For the text-containing cell, return its midpoint in [X, Y] coordinate format. 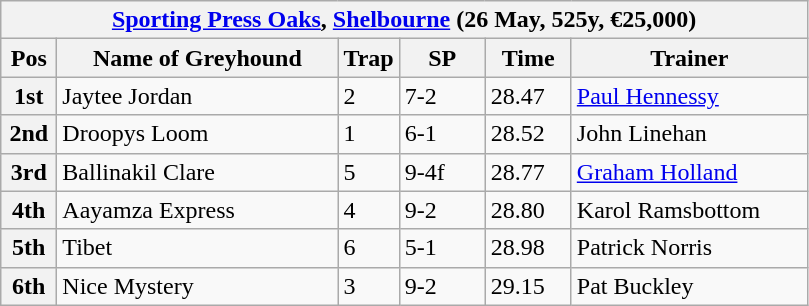
Sporting Press Oaks, Shelbourne (26 May, 525y, €25,000) [404, 20]
Trainer [689, 58]
Paul Hennessy [689, 96]
28.52 [528, 134]
4 [368, 210]
7-2 [442, 96]
Nice Mystery [198, 286]
John Linehan [689, 134]
28.98 [528, 248]
Droopys Loom [198, 134]
3 [368, 286]
Karol Ramsbottom [689, 210]
Name of Greyhound [198, 58]
Trap [368, 58]
2nd [29, 134]
Pos [29, 58]
28.80 [528, 210]
Aayamza Express [198, 210]
Tibet [198, 248]
3rd [29, 172]
6-1 [442, 134]
6 [368, 248]
1st [29, 96]
6th [29, 286]
Time [528, 58]
29.15 [528, 286]
Pat Buckley [689, 286]
5 [368, 172]
Jaytee Jordan [198, 96]
Ballinakil Clare [198, 172]
SP [442, 58]
1 [368, 134]
2 [368, 96]
4th [29, 210]
Graham Holland [689, 172]
5th [29, 248]
28.77 [528, 172]
Patrick Norris [689, 248]
28.47 [528, 96]
9-4f [442, 172]
5-1 [442, 248]
